Search for the cell housing the specified text and yield its [X, Y] center coordinate. 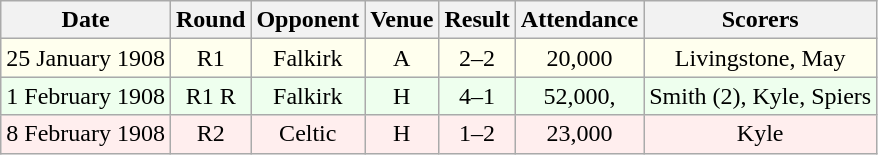
1 February 1908 [86, 96]
8 February 1908 [86, 134]
Smith (2), Kyle, Spiers [760, 96]
R2 [210, 134]
52,000, [579, 96]
Round [210, 20]
Celtic [308, 134]
Kyle [760, 134]
Date [86, 20]
Scorers [760, 20]
2–2 [477, 58]
1–2 [477, 134]
4–1 [477, 96]
23,000 [579, 134]
20,000 [579, 58]
R1 R [210, 96]
Livingstone, May [760, 58]
Opponent [308, 20]
R1 [210, 58]
25 January 1908 [86, 58]
Venue [402, 20]
A [402, 58]
Attendance [579, 20]
Result [477, 20]
